Pinpoint the cell where the given text exists, returning its (X, Y) midpoint coordinate. 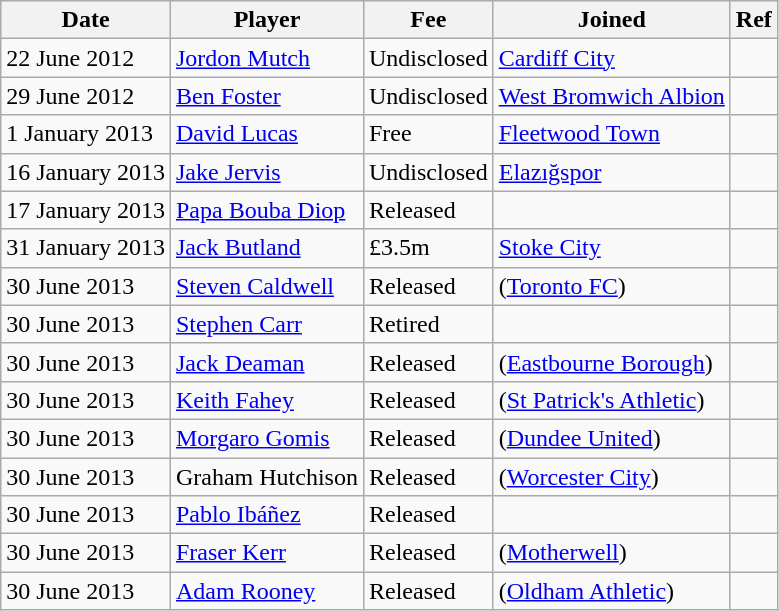
Keith Fahey (266, 400)
Jack Deaman (266, 362)
Pablo Ibáñez (266, 515)
29 June 2012 (86, 96)
Ref (754, 20)
Free (428, 134)
22 June 2012 (86, 58)
Fraser Kerr (266, 553)
(Motherwell) (612, 553)
Adam Rooney (266, 591)
Stoke City (612, 248)
Morgaro Gomis (266, 438)
Retired (428, 324)
£3.5m (428, 248)
(Dundee United) (612, 438)
Player (266, 20)
Papa Bouba Diop (266, 210)
31 January 2013 (86, 248)
Jack Butland (266, 248)
David Lucas (266, 134)
Fee (428, 20)
Cardiff City (612, 58)
17 January 2013 (86, 210)
Elazığspor (612, 172)
(St Patrick's Athletic) (612, 400)
Graham Hutchison (266, 477)
(Worcester City) (612, 477)
Steven Caldwell (266, 286)
Date (86, 20)
Joined (612, 20)
West Bromwich Albion (612, 96)
Jordon Mutch (266, 58)
Fleetwood Town (612, 134)
(Eastbourne Borough) (612, 362)
1 January 2013 (86, 134)
16 January 2013 (86, 172)
Ben Foster (266, 96)
(Oldham Athletic) (612, 591)
Jake Jervis (266, 172)
Stephen Carr (266, 324)
(Toronto FC) (612, 286)
